Find where the given text appears and provide that cell's center as (x, y) coordinate. 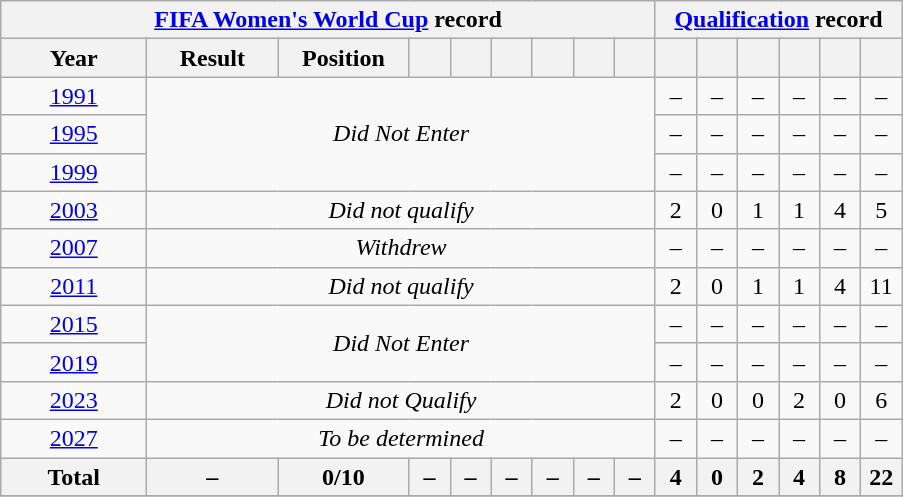
6 (882, 400)
0/10 (344, 477)
Qualification record (778, 20)
Position (344, 58)
1995 (74, 134)
Withdrew (401, 248)
Total (74, 477)
1991 (74, 96)
11 (882, 286)
1999 (74, 172)
FIFA Women's World Cup record (328, 20)
Result (212, 58)
Year (74, 58)
22 (882, 477)
2015 (74, 324)
2019 (74, 362)
To be determined (401, 438)
2011 (74, 286)
Did not Qualify (401, 400)
2027 (74, 438)
2023 (74, 400)
2007 (74, 248)
2003 (74, 210)
8 (840, 477)
5 (882, 210)
